Search for the cell housing the specified text and yield its (X, Y) center coordinate. 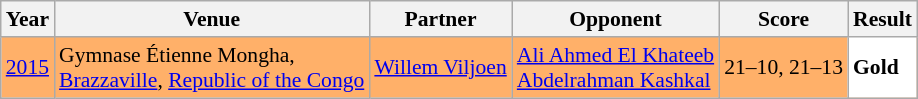
Year (28, 19)
Opponent (616, 19)
Gymnase Étienne Mongha,Brazzaville, Republic of the Congo (212, 68)
Partner (440, 19)
Willem Viljoen (440, 68)
Score (784, 19)
Venue (212, 19)
Ali Ahmed El Khateeb Abdelrahman Kashkal (616, 68)
2015 (28, 68)
Gold (882, 68)
21–10, 21–13 (784, 68)
Result (882, 19)
